For the text-containing cell, return its midpoint in [x, y] coordinate format. 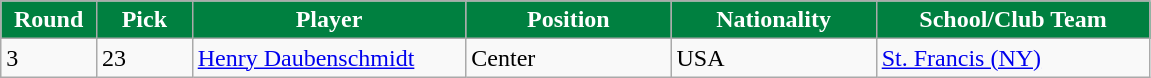
USA [774, 58]
Pick [144, 20]
3 [49, 58]
Player [329, 20]
Round [49, 20]
Henry Daubenschmidt [329, 58]
Nationality [774, 20]
School/Club Team [1013, 20]
23 [144, 58]
Position [568, 20]
Center [568, 58]
St. Francis (NY) [1013, 58]
